Find where the given text appears and provide that cell's center as [X, Y] coordinate. 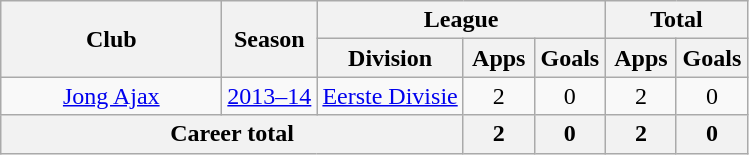
Season [270, 39]
League [461, 20]
Total [676, 20]
2013–14 [270, 96]
Division [390, 58]
Jong Ajax [112, 96]
Career total [232, 134]
Club [112, 39]
Eerste Divisie [390, 96]
